Extract the (X, Y) coordinate from the center of the cell holding the provided text.  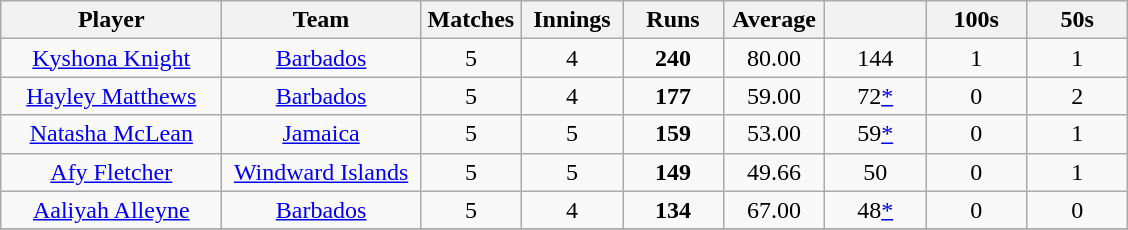
49.66 (774, 172)
240 (672, 58)
144 (876, 58)
Runs (672, 20)
48* (876, 210)
159 (672, 134)
67.00 (774, 210)
177 (672, 96)
59.00 (774, 96)
Innings (572, 20)
Matches (470, 20)
100s (976, 20)
Aaliyah Alleyne (112, 210)
Natasha McLean (112, 134)
50 (876, 172)
Afy Fletcher (112, 172)
80.00 (774, 58)
134 (672, 210)
72* (876, 96)
Hayley Matthews (112, 96)
Windward Islands (322, 172)
59* (876, 134)
2 (1078, 96)
Average (774, 20)
149 (672, 172)
53.00 (774, 134)
Kyshona Knight (112, 58)
Team (322, 20)
Jamaica (322, 134)
Player (112, 20)
50s (1078, 20)
